Find where the given text appears and provide that cell's center as (X, Y) coordinate. 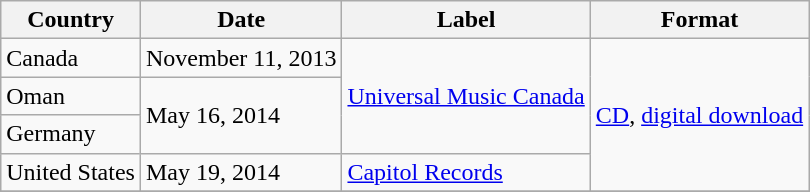
Universal Music Canada (466, 96)
Capitol Records (466, 172)
Date (240, 20)
United States (71, 172)
Germany (71, 134)
Canada (71, 58)
Label (466, 20)
Format (699, 20)
November 11, 2013 (240, 58)
Oman (71, 96)
May 19, 2014 (240, 172)
Country (71, 20)
May 16, 2014 (240, 115)
CD, digital download (699, 115)
